Provide the (x, y) coordinate of the cell's center where the given text is located.  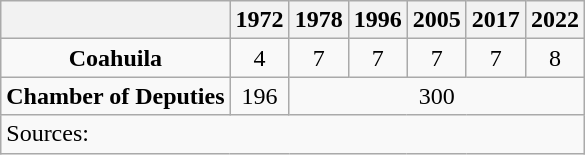
4 (260, 58)
Coahuila (116, 58)
2017 (496, 20)
196 (260, 96)
1972 (260, 20)
300 (436, 96)
1978 (318, 20)
Sources: (293, 134)
1996 (378, 20)
2005 (436, 20)
8 (554, 58)
Chamber of Deputies (116, 96)
2022 (554, 20)
